Capture the cell that displays the provided text and extract its (X, Y) central coordinate. 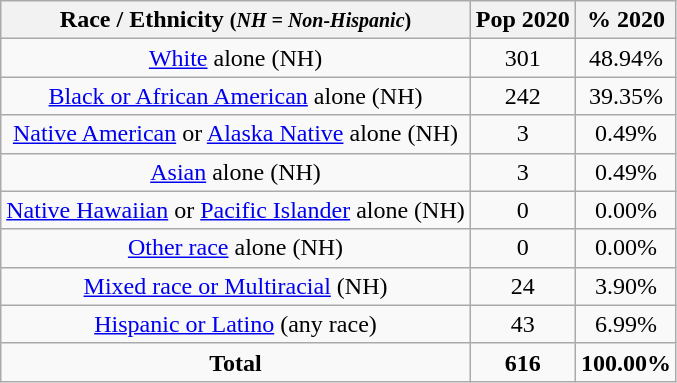
Black or African American alone (NH) (236, 96)
Pop 2020 (522, 20)
Native Hawaiian or Pacific Islander alone (NH) (236, 210)
616 (522, 362)
Hispanic or Latino (any race) (236, 324)
242 (522, 96)
Asian alone (NH) (236, 172)
Native American or Alaska Native alone (NH) (236, 134)
Other race alone (NH) (236, 248)
6.99% (626, 324)
48.94% (626, 58)
301 (522, 58)
White alone (NH) (236, 58)
Total (236, 362)
3.90% (626, 286)
% 2020 (626, 20)
100.00% (626, 362)
39.35% (626, 96)
Mixed race or Multiracial (NH) (236, 286)
Race / Ethnicity (NH = Non-Hispanic) (236, 20)
24 (522, 286)
43 (522, 324)
